Scan for the cell matching the given text and deliver its (X, Y) coordinate at center. 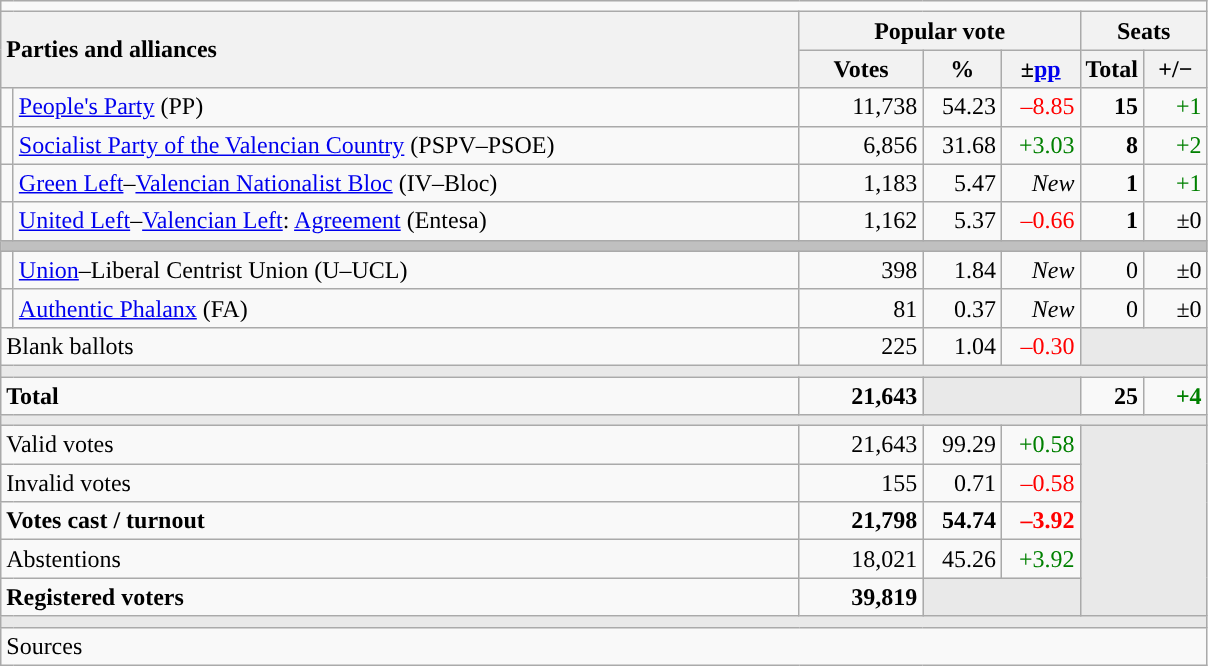
Popular vote (940, 31)
25 (1112, 395)
6,856 (861, 145)
39,819 (861, 597)
Socialist Party of the Valencian Country (PSPV–PSOE) (406, 145)
Parties and alliances (400, 50)
31.68 (962, 145)
155 (861, 483)
15 (1112, 107)
Sources (604, 646)
81 (861, 308)
–0.58 (1040, 483)
+4 (1176, 395)
45.26 (962, 559)
Votes cast / turnout (400, 521)
People's Party (PP) (406, 107)
Union–Liberal Centrist Union (U–UCL) (406, 270)
Blank ballots (400, 346)
225 (861, 346)
+2 (1176, 145)
+3.92 (1040, 559)
–8.85 (1040, 107)
398 (861, 270)
±pp (1040, 69)
Seats (1144, 31)
8 (1112, 145)
0.71 (962, 483)
Green Left–Valencian Nationalist Bloc (IV–Bloc) (406, 183)
5.47 (962, 183)
99.29 (962, 445)
–3.92 (1040, 521)
54.23 (962, 107)
1.04 (962, 346)
+/− (1176, 69)
% (962, 69)
+3.03 (1040, 145)
21,798 (861, 521)
1,162 (861, 221)
11,738 (861, 107)
18,021 (861, 559)
5.37 (962, 221)
Registered voters (400, 597)
0.37 (962, 308)
Abstentions (400, 559)
1.84 (962, 270)
Authentic Phalanx (FA) (406, 308)
–0.30 (1040, 346)
Invalid votes (400, 483)
54.74 (962, 521)
–0.66 (1040, 221)
+0.58 (1040, 445)
1,183 (861, 183)
United Left–Valencian Left: Agreement (Entesa) (406, 221)
Valid votes (400, 445)
Votes (861, 69)
